Locate the cell with the specified text and output its (x, y) center coordinate. 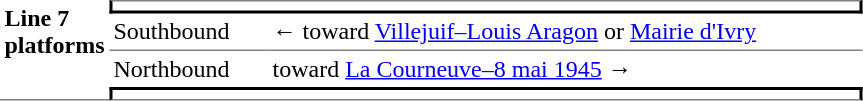
Southbound (188, 33)
Line 7 platforms (54, 50)
toward La Courneuve–8 mai 1945 → (565, 69)
Northbound (188, 69)
← toward Villejuif–Louis Aragon or Mairie d'Ivry (565, 33)
